Find where the given text appears and provide that cell's center as (x, y) coordinate. 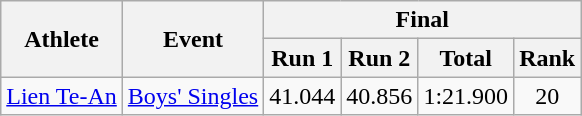
Run 1 (302, 58)
1:21.900 (466, 96)
41.044 (302, 96)
Boys' Singles (192, 96)
Lien Te-An (62, 96)
Run 2 (380, 58)
20 (548, 96)
Event (192, 39)
40.856 (380, 96)
Final (422, 20)
Total (466, 58)
Rank (548, 58)
Athlete (62, 39)
